Pinpoint the cell where the given text exists, returning its [X, Y] midpoint coordinate. 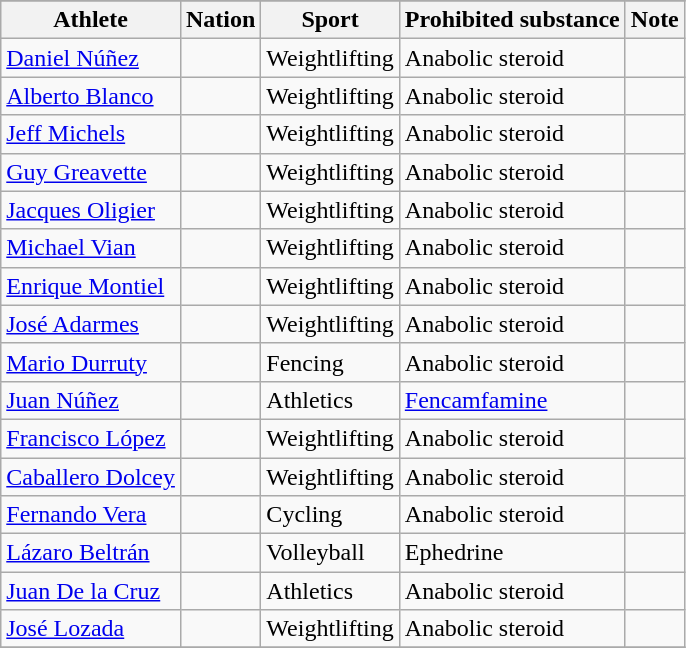
Guy Greavette [91, 172]
Jacques Oligier [91, 210]
Alberto Blanco [91, 96]
Fernando Vera [91, 515]
Volleyball [330, 553]
Prohibited substance [512, 20]
Nation [220, 20]
José Lozada [91, 629]
Enrique Montiel [91, 286]
Note [654, 20]
José Adarmes [91, 324]
Juan De la Cruz [91, 591]
Fencamfamine [512, 400]
Athlete [91, 20]
Jeff Michels [91, 134]
Sport [330, 20]
Ephedrine [512, 553]
Fencing [330, 362]
Cycling [330, 515]
Daniel Núñez [91, 58]
Caballero Dolcey [91, 477]
Mario Durruty [91, 362]
Michael Vian [91, 248]
Francisco López [91, 438]
Juan Núñez [91, 400]
Lázaro Beltrán [91, 553]
